Find where the given text appears and provide that cell's center as (x, y) coordinate. 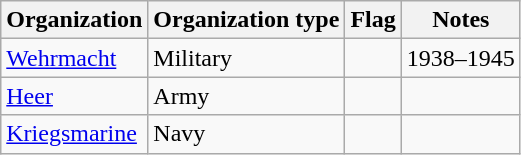
Military (246, 58)
Navy (246, 134)
Kriegsmarine (74, 134)
Flag (373, 20)
Heer (74, 96)
Wehrmacht (74, 58)
1938–1945 (460, 58)
Notes (460, 20)
Organization (74, 20)
Organization type (246, 20)
Army (246, 96)
